Search for the cell housing the specified text and yield its (x, y) center coordinate. 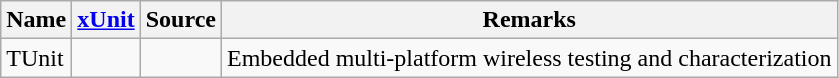
TUnit (36, 58)
Source (180, 20)
Name (36, 20)
Remarks (529, 20)
xUnit (106, 20)
Embedded multi-platform wireless testing and characterization (529, 58)
